Search for the cell housing the specified text and yield its [X, Y] center coordinate. 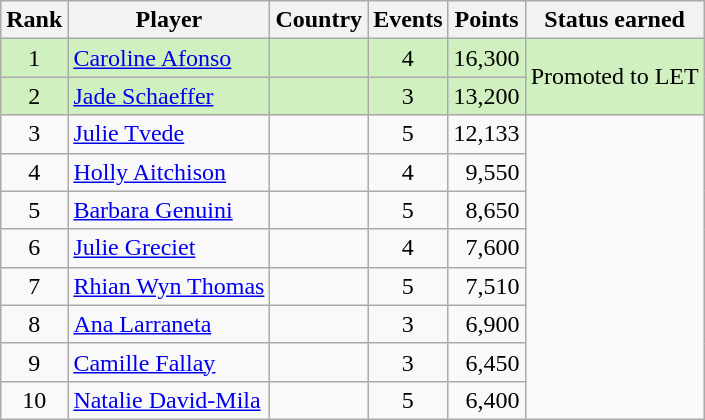
6,400 [486, 400]
1 [34, 58]
6,900 [486, 324]
7 [34, 286]
8 [34, 324]
Country [319, 20]
Points [486, 20]
7,600 [486, 248]
Julie Greciet [169, 248]
Player [169, 20]
Rhian Wyn Thomas [169, 286]
Caroline Afonso [169, 58]
6,450 [486, 362]
16,300 [486, 58]
8,650 [486, 210]
Natalie David-Mila [169, 400]
2 [34, 96]
Holly Aitchison [169, 172]
Rank [34, 20]
6 [34, 248]
Events [408, 20]
13,200 [486, 96]
Jade Schaeffer [169, 96]
Status earned [614, 20]
Ana Larraneta [169, 324]
Barbara Genuini [169, 210]
Camille Fallay [169, 362]
9 [34, 362]
10 [34, 400]
7,510 [486, 286]
Promoted to LET [614, 77]
12,133 [486, 134]
Julie Tvede [169, 134]
9,550 [486, 172]
